Detect which cell encompasses the target text, then output its [x, y] center coordinate. 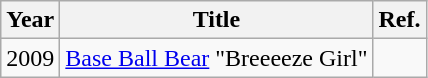
Title [216, 20]
Base Ball Bear "Breeeeze Girl" [216, 58]
2009 [30, 58]
Year [30, 20]
Ref. [400, 20]
